Locate the cell with the specified text and output its (X, Y) center coordinate. 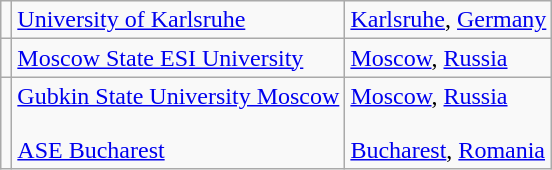
Karlsruhe, Germany (448, 20)
Gubkin State University Moscow ASE Bucharest (178, 123)
University of Karlsruhe (178, 20)
Moscow, Russia (448, 58)
Moscow State ESI University (178, 58)
Moscow, RussiaBucharest, Romania (448, 123)
